Provide the [x, y] coordinate of the cell's center where the given text is located.  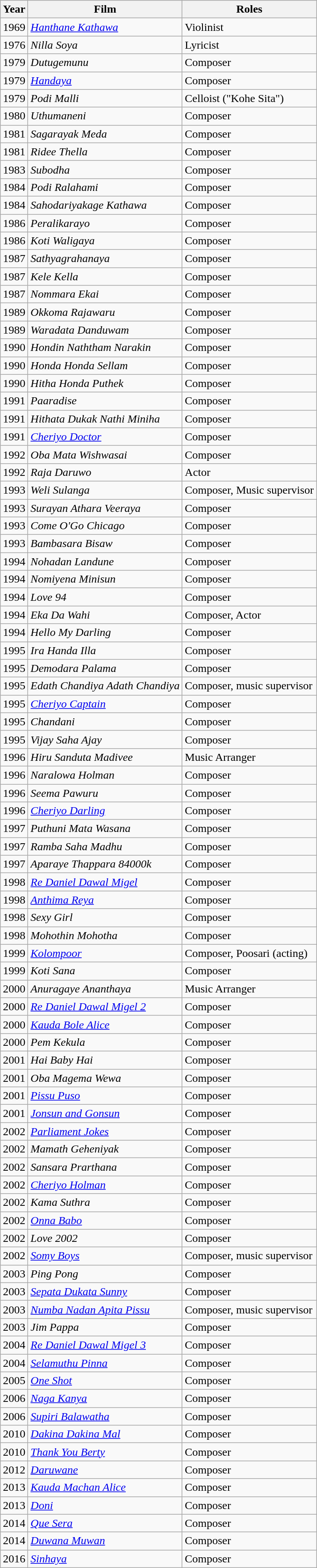
Lyricist [250, 45]
Naga Kanya [105, 1399]
Pissu Puso [105, 1096]
Nilla Soya [105, 45]
Nommara Ekai [105, 294]
Sinhaya [105, 1559]
Honda Honda Sellam [105, 365]
1983 [14, 169]
Koti Sana [105, 971]
Vijay Saha Ajay [105, 739]
Que Sera [105, 1523]
Anthima Reya [105, 900]
Parliament Jokes [105, 1131]
Podi Ralahami [105, 187]
Cheriyo Captain [105, 704]
Chandani [105, 722]
Jonsun and Gonsun [105, 1114]
Sexy Girl [105, 918]
Naralowa Holman [105, 775]
Doni [105, 1505]
Puthuni Mata Wasana [105, 829]
Kauda Machan Alice [105, 1488]
1980 [14, 116]
Uthumaneni [105, 116]
Cheriyo Doctor [105, 437]
Aparaye Thappara 84000k [105, 864]
Weli Sulanga [105, 490]
Peralikarayo [105, 223]
Hitha Honda Puthek [105, 383]
Supiri Balawatha [105, 1416]
Love 94 [105, 597]
Jim Pappa [105, 1327]
Celloist ("Kohe Sita") [250, 98]
Dutugemunu [105, 63]
Ira Handa Illa [105, 650]
Hai Baby Hai [105, 1060]
Roles [250, 9]
Pem Kekula [105, 1042]
Kama Suthra [105, 1203]
Nomiyena Minisun [105, 579]
Hiru Sanduta Madivee [105, 757]
2005 [14, 1381]
Kolompoor [105, 953]
Mamath Geheniyak [105, 1149]
Hithata Dukak Nathi Miniha [105, 419]
Love 2002 [105, 1238]
Numba Nadan Apita Pissu [105, 1309]
Daruwane [105, 1470]
Composer, Music supervisor [250, 490]
Hondin Naththam Narakin [105, 348]
Ping Pong [105, 1274]
Selamuthu Pinna [105, 1363]
Come O'Go Chicago [105, 526]
Somy Boys [105, 1256]
2016 [14, 1559]
Subodha [105, 169]
Sepata Dukata Sunny [105, 1291]
Mohothin Mohotha [105, 935]
2012 [14, 1470]
Paaradise [105, 401]
Edath Chandiya Adath Chandiya [105, 686]
Handaya [105, 80]
1976 [14, 45]
Re Daniel Dawal Migel 2 [105, 1006]
Sahodariyakage Kathawa [105, 205]
Waradata Danduwam [105, 330]
One Shot [105, 1381]
Composer, Actor [250, 615]
Year [14, 9]
Demodara Palama [105, 668]
Oba Magema Wewa [105, 1078]
Okkoma Rajawaru [105, 312]
Podi Malli [105, 98]
Surayan Athara Veeraya [105, 508]
Nohadan Landune [105, 562]
Koti Waligaya [105, 241]
Film [105, 9]
Anuragaye Ananthaya [105, 989]
Dakina Dakina Mal [105, 1434]
Ridee Thella [105, 152]
Composer, Poosari (acting) [250, 953]
Hanthane Kathawa [105, 27]
Cheriyo Holman [105, 1185]
Sagarayak Meda [105, 134]
Duwana Muwan [105, 1541]
Re Daniel Dawal Migel [105, 882]
Thank You Berty [105, 1452]
Eka Da Wahi [105, 615]
Kele Kella [105, 277]
1969 [14, 27]
Sathyagrahanaya [105, 259]
Actor [250, 472]
Hello My Darling [105, 633]
Violinist [250, 27]
Kauda Bole Alice [105, 1024]
Ramba Saha Madhu [105, 846]
Seema Pawuru [105, 793]
Re Daniel Dawal Migel 3 [105, 1345]
Cheriyo Darling [105, 811]
Onna Babo [105, 1220]
Oba Mata Wishwasai [105, 454]
Raja Daruwo [105, 472]
Bambasara Bisaw [105, 544]
Sansara Prarthana [105, 1167]
